Return (x, y) of the center of cell containing provided text 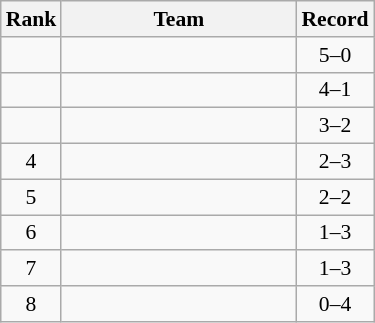
5–0 (334, 55)
8 (32, 304)
2–2 (334, 197)
4 (32, 162)
6 (32, 233)
0–4 (334, 304)
Record (334, 19)
Team (178, 19)
2–3 (334, 162)
4–1 (334, 90)
3–2 (334, 126)
Rank (32, 19)
5 (32, 197)
7 (32, 269)
